Extract the (X, Y) coordinate from the center of the cell holding the provided text.  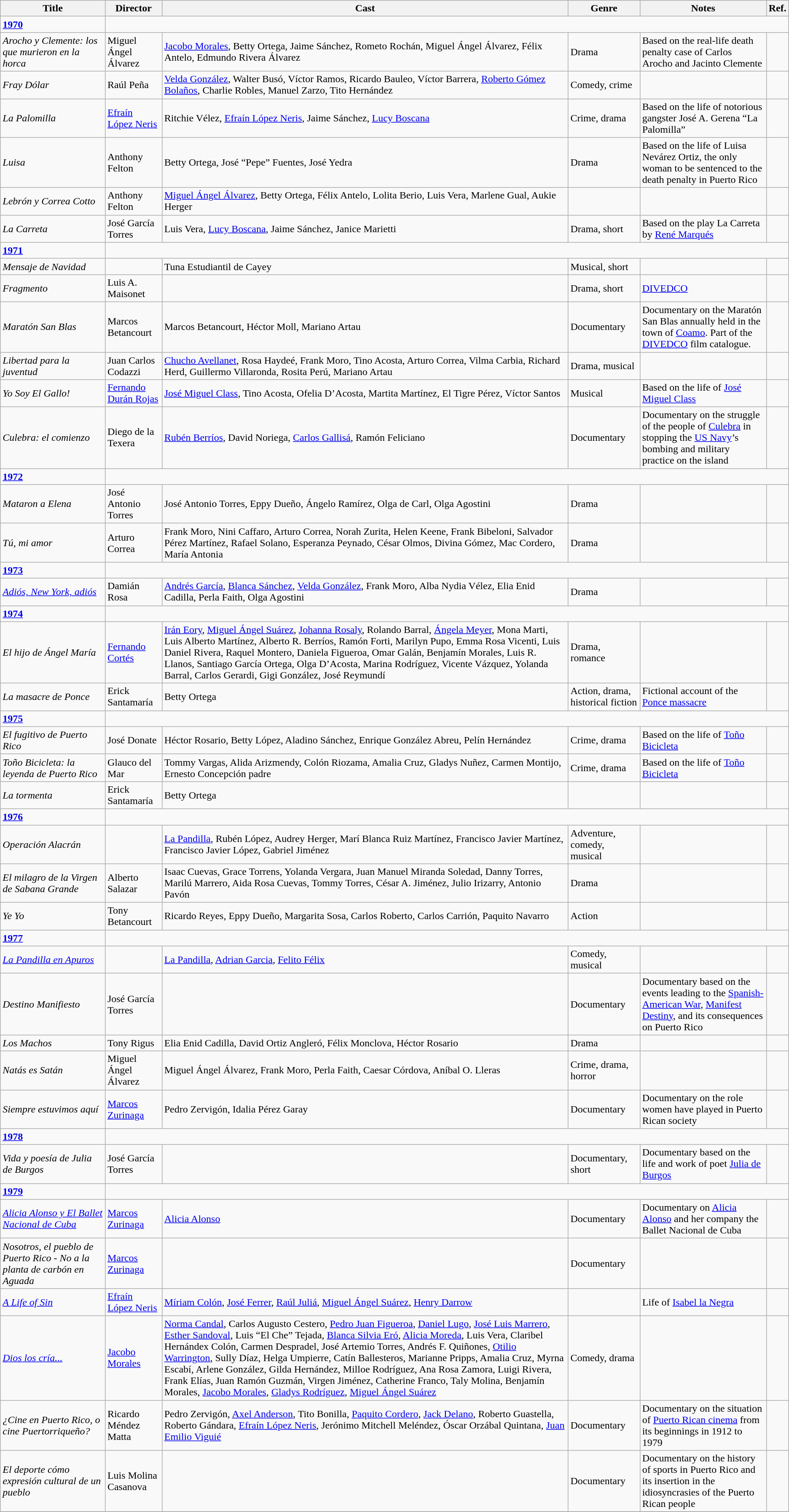
Marcos Betancourt, Héctor Moll, Mariano Artau (365, 327)
Documentary based on the events leading to the Spanish-American War, Manifest Destiny, and its consequences on Puerto Rico (703, 1004)
José Antonio Torres, Eppy Dueño, Ángelo Ramírez, Olga de Carl, Olga Agostini (365, 504)
Based on the play La Carreta by René Marqués (703, 228)
Documentary, short (604, 1164)
Juan Carlos Codazzi (133, 366)
Chucho Avellanet, Rosa Haydeé, Frank Moro, Tino Acosta, Arturo Correa, Vilma Carbia, Richard Herd, Guillermo Villaronda, Rosita Perú, Mariano Artau (365, 366)
Betty Ortega, José “Pepe” Fuentes, José Yedra (365, 163)
El milagro de la Virgen de Sabana Grande (53, 883)
Raúl Peña (133, 85)
Arturo Correa (133, 543)
Documentary on Alicia Alonso and her company the Ballet Nacional de Cuba (703, 1219)
Destino Manifiesto (53, 1004)
Tony Rigus (133, 1043)
A Life of Sin (53, 1302)
Ricardo Reyes, Eppy Dueño, Margarita Sosa, Carlos Roberto, Carlos Carrión, Paquito Navarro (365, 916)
José Donate (133, 740)
Based on the life of José Miguel Class (703, 394)
Luis Molina Casanova (133, 1481)
Comedy, crime (604, 85)
Alicia Alonso y El Ballet Nacional de Cuba (53, 1219)
Documentary on the situation of Puerto Rican cinema from its beginnings in 1912 to 1979 (703, 1425)
Genre (604, 8)
Vida y poesía de Julia de Burgos (53, 1164)
El hijo de Ángel María (53, 652)
Los Machos (53, 1043)
Mensaje de Navidad (53, 266)
1976 (53, 817)
1979 (53, 1191)
Cast (365, 8)
Arocho y Clemente: los que murieron en la horca (53, 52)
1972 (53, 477)
Comedy, musical (604, 960)
Fictional account of the Ponce massacre (703, 697)
Director (133, 8)
Based on the life of notorious gangster José A. Gerena “La Palomilla” (703, 118)
Dios los cría... (53, 1358)
Maratón San Blas (53, 327)
Tú, mi amor (53, 543)
Glauco del Mar (133, 768)
Fernando Cortés (133, 652)
La Pandilla, Adrian Garcia, Felito Félix (365, 960)
Alicia Alonso (365, 1219)
Documentary based on the life and work of poet Julia de Burgos (703, 1164)
1973 (53, 570)
Fragmento (53, 288)
Drama, romance (604, 652)
Marcos Betancourt (133, 327)
Documentary on the Maratón San Blas annually held in the town of Coamo. Part of the DIVEDCO film catalogue. (703, 327)
La tormenta (53, 795)
José Miguel Class, Tino Acosta, Ofelia D’Acosta, Martita Martínez, El Tigre Pérez, Víctor Santos (365, 394)
La masacre de Ponce (53, 697)
¿Cine en Puerto Rico, o cine Puertorriqueño? (53, 1425)
Luis A. Maisonet (133, 288)
Elia Enid Cadilla, David Ortiz Angleró, Félix Monclova, Héctor Rosario (365, 1043)
Ye Yo (53, 916)
Ritchie Vélez, Efraín López Neris, Jaime Sánchez, Lucy Boscana (365, 118)
Drama, musical (604, 366)
Notes (703, 8)
Culebra: el comienzo (53, 438)
Nosotros, el pueblo de Puerto Rico - No a la planta de carbón en Aguada (53, 1263)
Andrés García, Blanca Sánchez, Velda González, Frank Moro, Alba Nydia Vélez, Elia Enid Cadilla, Perla Faith, Olga Agostini (365, 592)
Comedy, drama (604, 1358)
Diego de la Texera (133, 438)
Tony Betancourt (133, 916)
Based on the real-life death penalty case of Carlos Arocho and Jacinto Clemente (703, 52)
Action (604, 916)
Ref. (777, 8)
Musical (604, 394)
Tommy Vargas, Alida Arizmendy, Colón Riozama, Amalia Cruz, Gladys Nuñez, Carmen Montijo, Ernesto Concepción padre (365, 768)
Pedro Zervigón, Idalia Pérez Garay (365, 1109)
Miguel Ángel Álvarez, Betty Ortega, Félix Antelo, Lolita Berio, Luis Vera, Marlene Gual, Aukie Herger (365, 201)
Musical, short (604, 266)
Life of Isabel la Negra (703, 1302)
Rubén Berríos, David Noriega, Carlos Gallisá, Ramón Feliciano (365, 438)
1977 (53, 938)
La Palomilla (53, 118)
El fugitivo de Puerto Rico (53, 740)
Documentary on the history of sports in Puerto Rico and its insertion in the idiosyncrasies of the Puerto Rican people (703, 1481)
El deporte cómo expresión cultural de un pueblo (53, 1481)
1970 (53, 24)
Velda González, Walter Busó, Víctor Ramos, Ricardo Bauleo, Víctor Barrera, Roberto Gómez Bolaños, Charlie Robles, Manuel Zarzo, Tito Hernández (365, 85)
Míriam Colón, José Ferrer, Raúl Juliá, Miguel Ángel Suárez, Henry Darrow (365, 1302)
Yo Soy El Gallo! (53, 394)
Natás es Satán (53, 1070)
La Carreta (53, 228)
Title (53, 8)
Operación Alacrán (53, 844)
Jacobo Morales (133, 1358)
1975 (53, 718)
Documentary on the role women have played in Puerto Rican society (703, 1109)
Lebrón y Correa Cotto (53, 201)
Fray Dólar (53, 85)
Based on the life of Luisa Nevárez Ortiz, the only woman to be sentenced to the death penalty in Puerto Rico (703, 163)
DIVEDCO (703, 288)
José Antonio Torres (133, 504)
Damián Rosa (133, 592)
1974 (53, 614)
Héctor Rosario, Betty López, Aladino Sánchez, Enrique González Abreu, Pelín Hernández (365, 740)
Mataron a Elena (53, 504)
Alberto Salazar (133, 883)
Luisa (53, 163)
Miguel Ángel Álvarez, Frank Moro, Perla Faith, Caesar Córdova, Aníbal O. Lleras (365, 1070)
1971 (53, 250)
La Pandilla en Apuros (53, 960)
Crime, drama, horror (604, 1070)
La Pandilla, Rubén López, Audrey Herger, Marí Blanca Ruiz Martínez, Francisco Javier Martínez, Francisco Javier López, Gabriel Jiménez (365, 844)
Tuna Estudiantil de Cayey (365, 266)
Adiós, New York, adiós (53, 592)
Libertad para la juventud (53, 366)
1978 (53, 1137)
Action, drama, historical fiction (604, 697)
Ricardo Méndez Matta (133, 1425)
Toño Bicicleta: la leyenda de Puerto Rico (53, 768)
Siempre estuvimos aquí (53, 1109)
Luis Vera, Lucy Boscana, Jaime Sánchez, Janice Marietti (365, 228)
Adventure, comedy, musical (604, 844)
Documentary on the struggle of the people of Culebra in stopping the US Navy’s bombing and military practice on the island (703, 438)
Fernando Durán Rojas (133, 394)
Jacobo Morales, Betty Ortega, Jaime Sánchez, Rometo Rochán, Miguel Ángel Álvarez, Félix Antelo, Edmundo Rivera Álvarez (365, 52)
